Identify which cell holds the provided text, then report its (x, y) central coordinate. 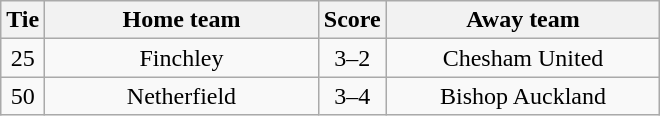
3–4 (352, 96)
Netherfield (182, 96)
25 (23, 58)
Bishop Auckland (523, 96)
3–2 (352, 58)
Score (352, 20)
Finchley (182, 58)
Chesham United (523, 58)
Tie (23, 20)
Home team (182, 20)
Away team (523, 20)
50 (23, 96)
